Return (X, Y) of the center of cell containing provided text 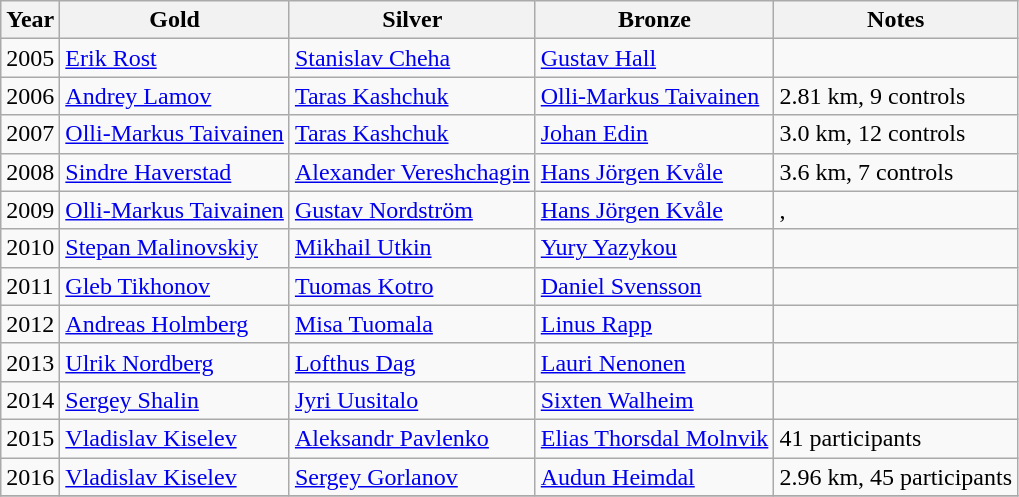
Alexander Vereshchagin (412, 172)
Erik Rost (175, 58)
2005 (30, 58)
Johan Edin (654, 134)
2013 (30, 362)
Andreas Holmberg (175, 324)
2008 (30, 172)
3.0 km, 12 controls (896, 134)
Mikhail Utkin (412, 248)
Sergey Shalin (175, 400)
2007 (30, 134)
Misa Tuomala (412, 324)
Ulrik Nordberg (175, 362)
Stanislav Cheha (412, 58)
2015 (30, 438)
2006 (30, 96)
3.6 km, 7 controls (896, 172)
Sindre Haverstad (175, 172)
Year (30, 20)
Lauri Nenonen (654, 362)
Aleksandr Pavlenko (412, 438)
Daniel Svensson (654, 286)
2012 (30, 324)
Silver (412, 20)
41 participants (896, 438)
2009 (30, 210)
Sergey Gorlanov (412, 477)
Gleb Tikhonov (175, 286)
Stepan Malinovskiy (175, 248)
Yury Yazykou (654, 248)
Gustav Hall (654, 58)
Lofthus Dag (412, 362)
, (896, 210)
2014 (30, 400)
Elias Thorsdal Molnvik (654, 438)
Linus Rapp (654, 324)
Notes (896, 20)
Andrey Lamov (175, 96)
2011 (30, 286)
2016 (30, 477)
Sixten Walheim (654, 400)
Tuomas Kotro (412, 286)
2.81 km, 9 controls (896, 96)
2010 (30, 248)
Gustav Nordström (412, 210)
2.96 km, 45 participants (896, 477)
Bronze (654, 20)
Gold (175, 20)
Jyri Uusitalo (412, 400)
Audun Heimdal (654, 477)
